Provide the (X, Y) coordinate of the cell's center where the given text is located.  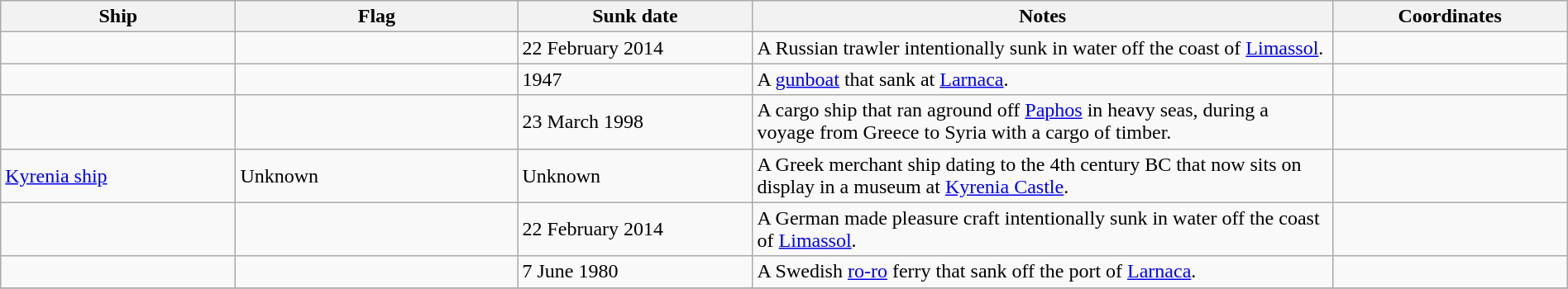
7 June 1980 (635, 272)
A gunboat that sank at Larnaca. (1042, 79)
A Russian trawler intentionally sunk in water off the coast of Limassol. (1042, 48)
A cargo ship that ran aground off Paphos in heavy seas, during a voyage from Greece to Syria with a cargo of timber. (1042, 122)
Flag (377, 17)
A Greek merchant ship dating to the 4th century BC that now sits on display in a museum at Kyrenia Castle. (1042, 175)
Kyrenia ship (118, 175)
23 March 1998 (635, 122)
A Swedish ro-ro ferry that sank off the port of Larnaca. (1042, 272)
Ship (118, 17)
1947 (635, 79)
Coordinates (1450, 17)
Notes (1042, 17)
Sunk date (635, 17)
A German made pleasure craft intentionally sunk in water off the coast of Limassol. (1042, 230)
